Scan for the cell matching the given text and deliver its (X, Y) coordinate at center. 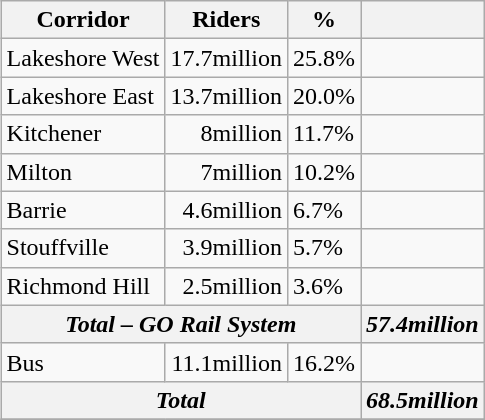
2.5million (226, 286)
3.9million (226, 248)
Lakeshore East (83, 96)
Total – GO Rail System (180, 324)
11.1million (226, 362)
Barrie (83, 210)
Stouffville (83, 248)
Total (180, 400)
Milton (83, 172)
10.2% (324, 172)
11.7% (324, 134)
13.7million (226, 96)
Kitchener (83, 134)
% (324, 20)
Bus (83, 362)
20.0% (324, 96)
6.7% (324, 210)
5.7% (324, 248)
Richmond Hill (83, 286)
16.2% (324, 362)
8million (226, 134)
3.6% (324, 286)
7million (226, 172)
Riders (226, 20)
4.6million (226, 210)
57.4million (422, 324)
17.7million (226, 58)
68.5million (422, 400)
Lakeshore West (83, 58)
Corridor (83, 20)
25.8% (324, 58)
